Pinpoint the cell where the given text exists, returning its [X, Y] midpoint coordinate. 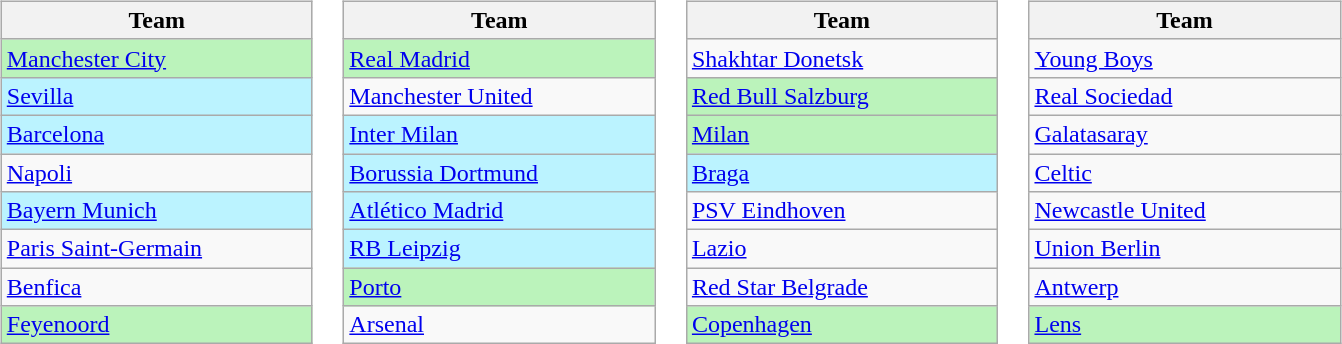
Young Boys [1184, 58]
RB Leipzig [500, 249]
Lazio [842, 249]
Napoli [156, 173]
Benfica [156, 287]
Feyenoord [156, 325]
Borussia Dortmund [500, 173]
Union Berlin [1184, 249]
Braga [842, 173]
Real Sociedad [1184, 96]
Galatasaray [1184, 134]
Celtic [1184, 173]
Shakhtar Donetsk [842, 58]
Paris Saint-Germain [156, 249]
Milan [842, 134]
Copenhagen [842, 325]
Antwerp [1184, 287]
Newcastle United [1184, 211]
Manchester United [500, 96]
Manchester City [156, 58]
Sevilla [156, 96]
Arsenal [500, 325]
PSV Eindhoven [842, 211]
Bayern Munich [156, 211]
Atlético Madrid [500, 211]
Porto [500, 287]
Red Star Belgrade [842, 287]
Lens [1184, 325]
Inter Milan [500, 134]
Real Madrid [500, 58]
Red Bull Salzburg [842, 96]
Barcelona [156, 134]
